Provide the [x, y] coordinate of the cell's center where the given text is located.  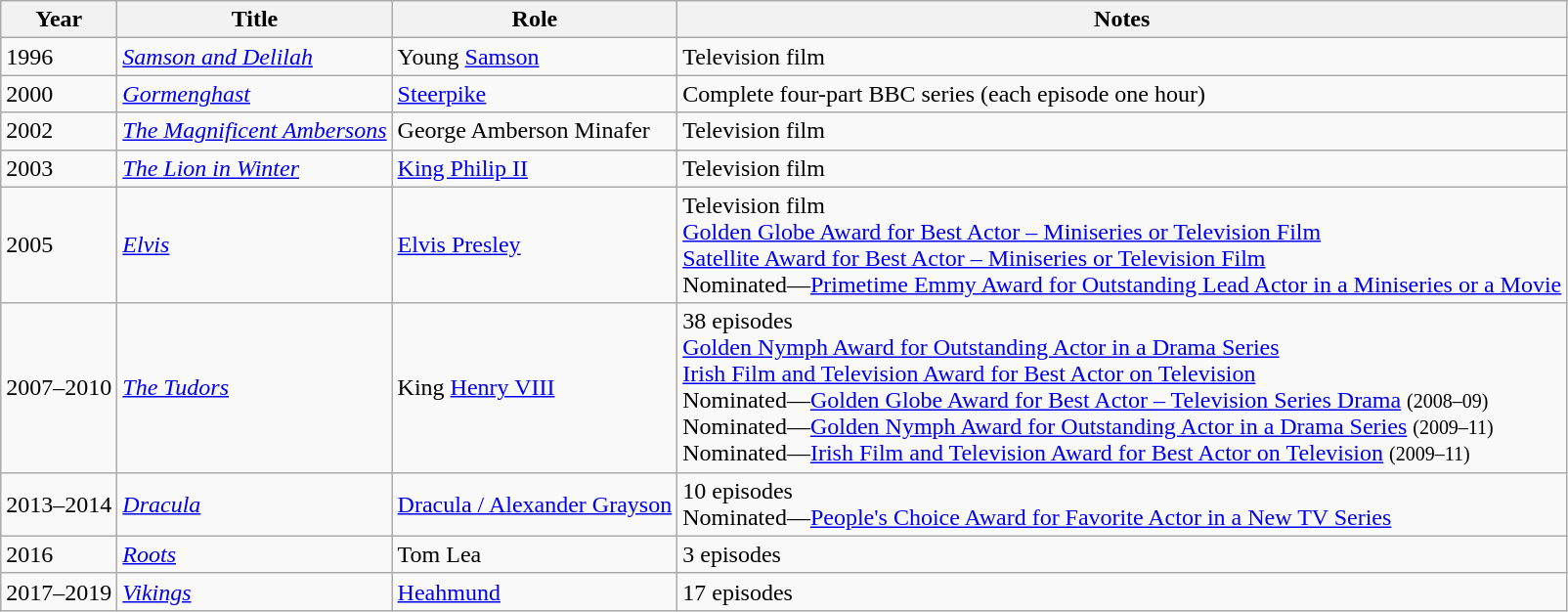
Heahmund [535, 591]
2000 [59, 94]
2013–2014 [59, 504]
Steerpike [535, 94]
The Tudors [254, 387]
Elvis [254, 244]
10 episodesNominated—People's Choice Award for Favorite Actor in a New TV Series [1122, 504]
The Lion in Winter [254, 168]
Elvis Presley [535, 244]
Roots [254, 554]
Dracula / Alexander Grayson [535, 504]
Complete four-part BBC series (each episode one hour) [1122, 94]
Samson and Delilah [254, 57]
Gormenghast [254, 94]
3 episodes [1122, 554]
Notes [1122, 20]
King Philip II [535, 168]
17 episodes [1122, 591]
King Henry VIII [535, 387]
Vikings [254, 591]
2017–2019 [59, 591]
2016 [59, 554]
George Amberson Minafer [535, 131]
Title [254, 20]
Young Samson [535, 57]
Tom Lea [535, 554]
Role [535, 20]
2005 [59, 244]
1996 [59, 57]
2003 [59, 168]
2002 [59, 131]
Dracula [254, 504]
2007–2010 [59, 387]
The Magnificent Ambersons [254, 131]
Year [59, 20]
